Output the (X, Y) coordinate of the center of the cell containing the given text.  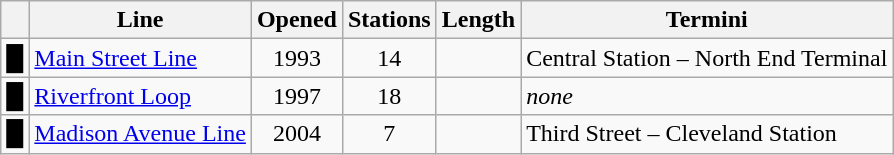
Central Station – North End Terminal (707, 58)
7 (389, 134)
Third Street – Cleveland Station (707, 134)
none (707, 96)
Main Street Line (140, 58)
1993 (296, 58)
Termini (707, 20)
2004 (296, 134)
18 (389, 96)
Riverfront Loop (140, 96)
Length (478, 20)
Madison Avenue Line (140, 134)
1997 (296, 96)
Stations (389, 20)
Line (140, 20)
Opened (296, 20)
14 (389, 58)
